For the text-containing cell, return its midpoint in (X, Y) coordinate format. 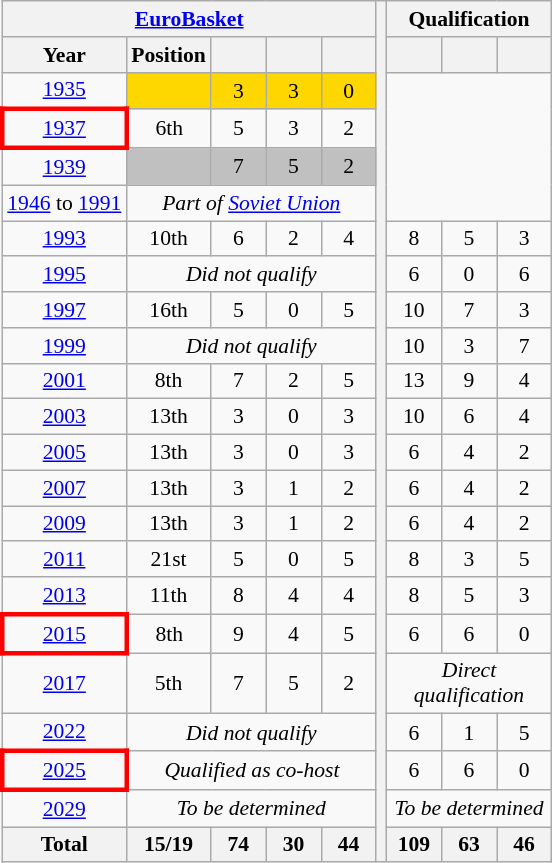
1935 (64, 90)
1997 (64, 310)
2005 (64, 453)
10th (168, 239)
Position (168, 55)
21st (168, 560)
5th (168, 684)
Qualification (468, 19)
1993 (64, 239)
2022 (64, 732)
109 (414, 845)
Part of Soviet Union (251, 203)
63 (468, 845)
6th (168, 130)
Year (64, 55)
30 (294, 845)
13 (414, 381)
1937 (64, 130)
2013 (64, 596)
2009 (64, 524)
2015 (64, 634)
74 (238, 845)
11th (168, 596)
2003 (64, 417)
16th (168, 310)
2017 (64, 684)
15/19 (168, 845)
2007 (64, 488)
2011 (64, 560)
Total (64, 845)
2025 (64, 770)
44 (348, 845)
1939 (64, 166)
1946 to 1991 (64, 203)
1999 (64, 346)
2029 (64, 808)
EuroBasket (189, 19)
Direct qualification (468, 684)
46 (524, 845)
1995 (64, 275)
2001 (64, 381)
Qualified as co-host (251, 770)
